Identify which cell holds the provided text, then report its (X, Y) central coordinate. 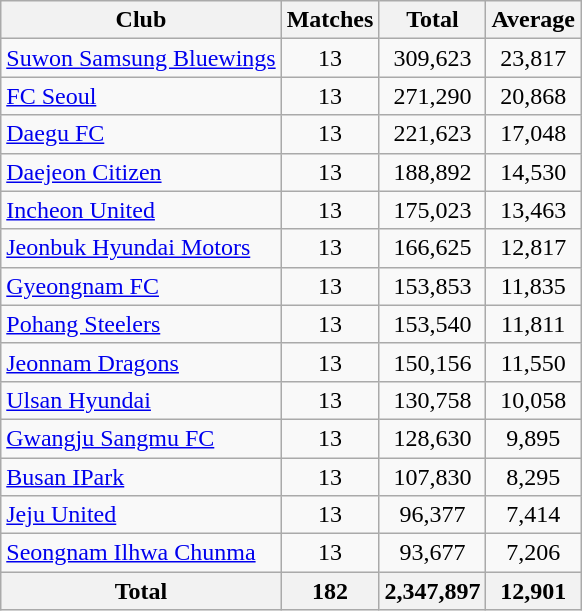
12,817 (534, 248)
11,835 (534, 286)
23,817 (534, 58)
2,347,897 (432, 591)
182 (330, 591)
188,892 (432, 172)
130,758 (432, 400)
8,295 (534, 477)
Suwon Samsung Bluewings (141, 58)
271,290 (432, 96)
Jeonnam Dragons (141, 362)
Daegu FC (141, 134)
7,414 (534, 515)
153,853 (432, 286)
11,811 (534, 324)
20,868 (534, 96)
17,048 (534, 134)
93,677 (432, 553)
7,206 (534, 553)
Jeonbuk Hyundai Motors (141, 248)
14,530 (534, 172)
12,901 (534, 591)
Jeju United (141, 515)
10,058 (534, 400)
96,377 (432, 515)
Gyeongnam FC (141, 286)
107,830 (432, 477)
Incheon United (141, 210)
Busan IPark (141, 477)
Club (141, 20)
Seongnam Ilhwa Chunma (141, 553)
128,630 (432, 438)
Pohang Steelers (141, 324)
FC Seoul (141, 96)
Ulsan Hyundai (141, 400)
13,463 (534, 210)
166,625 (432, 248)
Gwangju Sangmu FC (141, 438)
11,550 (534, 362)
Average (534, 20)
175,023 (432, 210)
153,540 (432, 324)
Matches (330, 20)
309,623 (432, 58)
9,895 (534, 438)
Daejeon Citizen (141, 172)
221,623 (432, 134)
150,156 (432, 362)
